From the cell containing the given text, extract its center point as (x, y) coordinate. 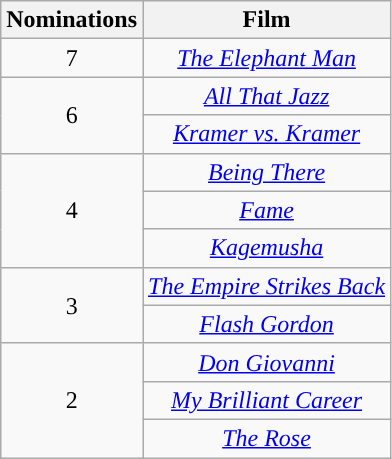
Film (266, 20)
The Rose (266, 438)
Nominations (72, 20)
Kagemusha (266, 248)
The Empire Strikes Back (266, 286)
Don Giovanni (266, 362)
Fame (266, 210)
3 (72, 305)
6 (72, 115)
7 (72, 58)
The Elephant Man (266, 58)
Kramer vs. Kramer (266, 134)
Being There (266, 172)
2 (72, 400)
4 (72, 210)
Flash Gordon (266, 324)
All That Jazz (266, 96)
My Brilliant Career (266, 400)
